Return (x, y) of the center of cell containing provided text 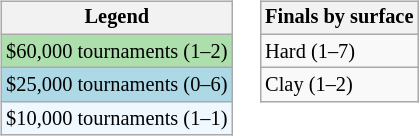
$25,000 tournaments (0–6) (116, 85)
Hard (1–7) (339, 51)
Legend (116, 18)
Clay (1–2) (339, 85)
$10,000 tournaments (1–1) (116, 119)
$60,000 tournaments (1–2) (116, 51)
Finals by surface (339, 18)
